From the cell containing the given text, extract its center point as [x, y] coordinate. 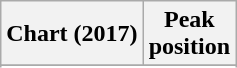
Chart (2017) [72, 34]
Peak position [189, 34]
